Output the [x, y] coordinate of the center of the cell containing the given text.  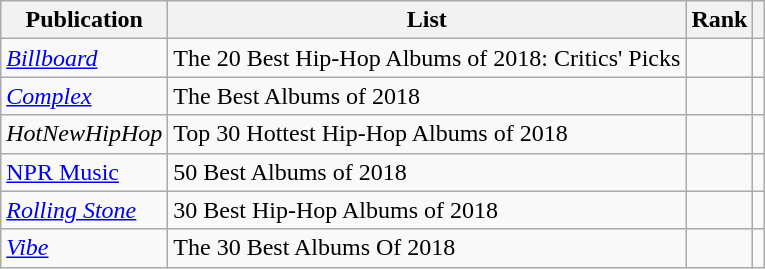
The 30 Best Albums Of 2018 [427, 248]
Billboard [84, 58]
Complex [84, 96]
List [427, 20]
Rank [720, 20]
NPR Music [84, 172]
The 20 Best Hip-Hop Albums of 2018: Critics' Picks [427, 58]
Vibe [84, 248]
Publication [84, 20]
30 Best Hip-Hop Albums of 2018 [427, 210]
HotNewHipHop [84, 134]
Rolling Stone [84, 210]
The Best Albums of 2018 [427, 96]
50 Best Albums of 2018 [427, 172]
Top 30 Hottest Hip-Hop Albums of 2018 [427, 134]
